Identify which cell holds the provided text, then report its [x, y] central coordinate. 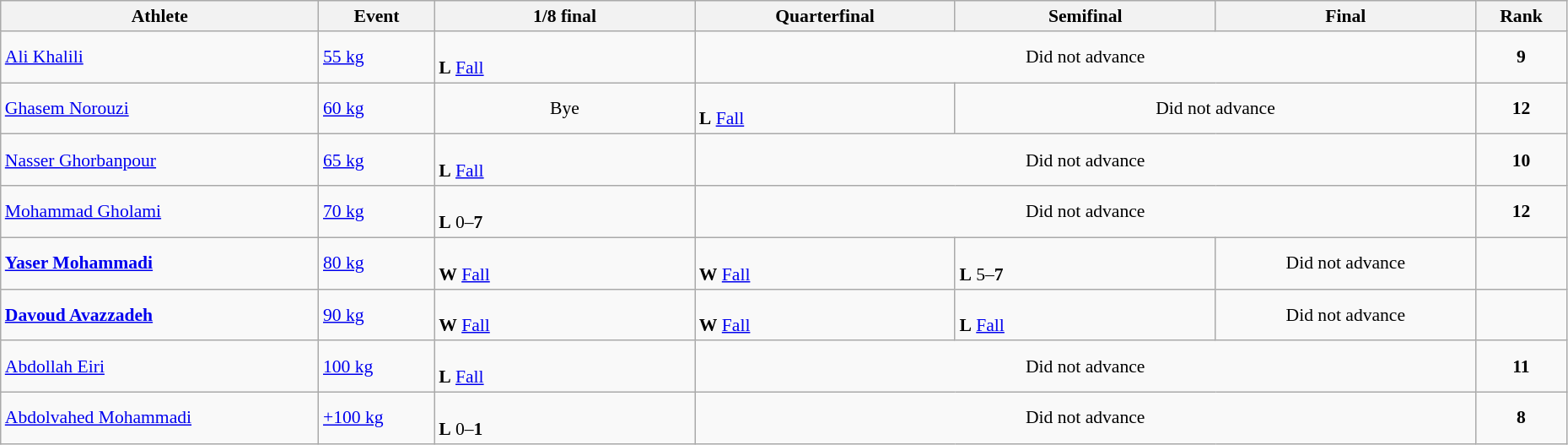
Nasser Ghorbanpour [160, 160]
Rank [1522, 16]
80 kg [376, 263]
Ghasem Norouzi [160, 108]
90 kg [376, 314]
Ali Khalili [160, 57]
Yaser Mohammadi [160, 263]
9 [1522, 57]
Abdollah Eiri [160, 366]
Abdolvahed Mohammadi [160, 419]
+100 kg [376, 419]
L 0–1 [565, 419]
Quarterfinal [825, 16]
Davoud Avazzadeh [160, 314]
60 kg [376, 108]
8 [1522, 419]
70 kg [376, 211]
Final [1346, 16]
100 kg [376, 366]
65 kg [376, 160]
L 5–7 [1085, 263]
Event [376, 16]
11 [1522, 366]
10 [1522, 160]
Mohammad Gholami [160, 211]
Semifinal [1085, 16]
1/8 final [565, 16]
L 0–7 [565, 211]
55 kg [376, 57]
Bye [565, 108]
Athlete [160, 16]
